Provide the [x, y] coordinate of the cell's center where the given text is located.  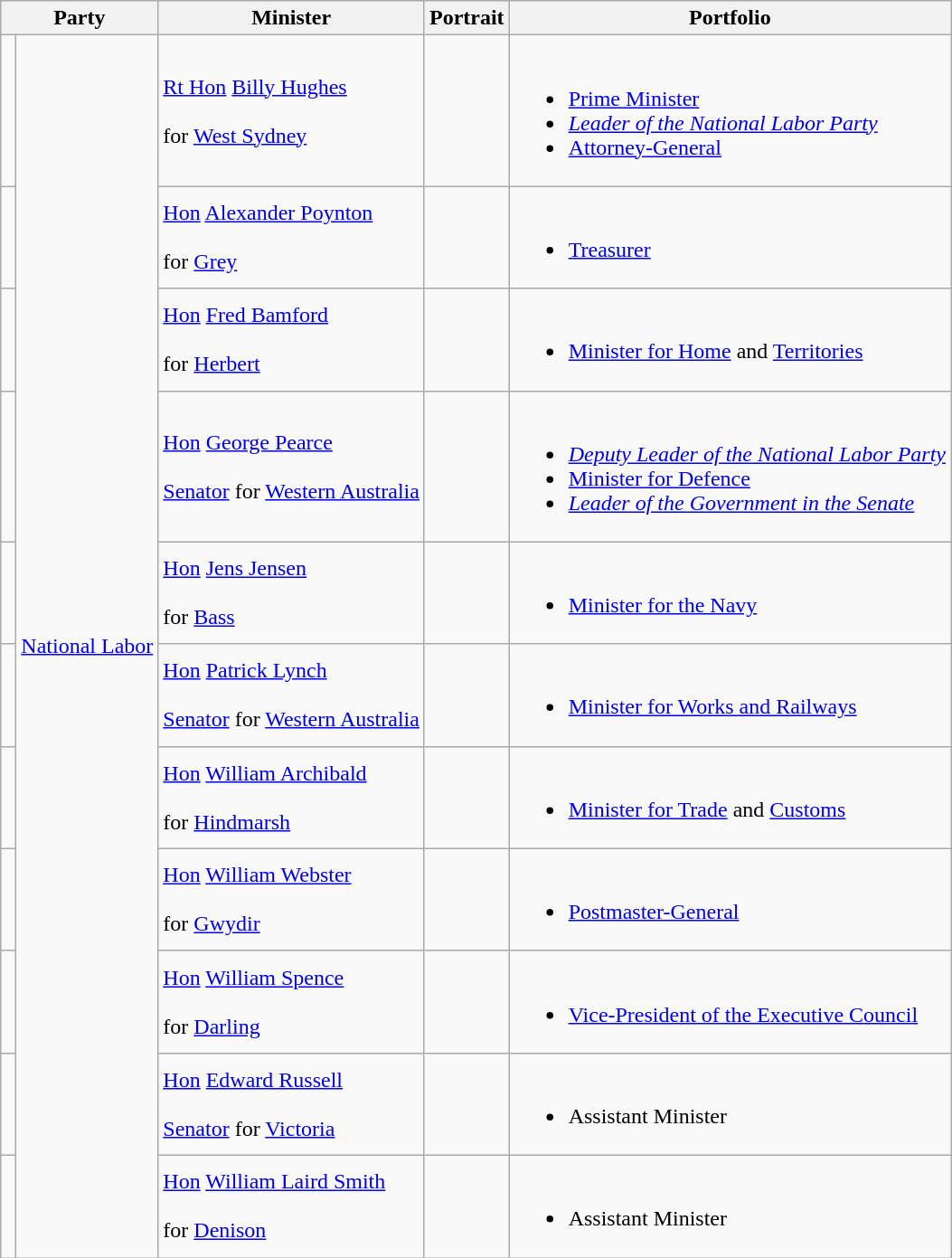
Deputy Leader of the National Labor PartyMinister for DefenceLeader of the Government in the Senate [730, 467]
Hon William Laird Smith for Denison [291, 1206]
Minister [291, 18]
Treasurer [730, 237]
National Labor [87, 647]
Minister for the Navy [730, 593]
Hon Jens Jensen for Bass [291, 593]
Hon Edward Russell Senator for Victoria [291, 1103]
Rt Hon Billy Hughes for West Sydney [291, 110]
Portfolio [730, 18]
Minister for Trade and Customs [730, 798]
Portrait [467, 18]
Prime MinisterLeader of the National Labor PartyAttorney-General [730, 110]
Party [80, 18]
Hon Fred Bamford for Herbert [291, 340]
Hon Alexander Poynton for Grey [291, 237]
Vice-President of the Executive Council [730, 1002]
Hon William Webster for Gwydir [291, 899]
Hon William Archibald for Hindmarsh [291, 798]
Postmaster-General [730, 899]
Minister for Works and Railways [730, 695]
Hon George Pearce Senator for Western Australia [291, 467]
Hon William Spence for Darling [291, 1002]
Minister for Home and Territories [730, 340]
Hon Patrick Lynch Senator for Western Australia [291, 695]
